Provide the (x, y) coordinate of the cell's center where the given text is located.  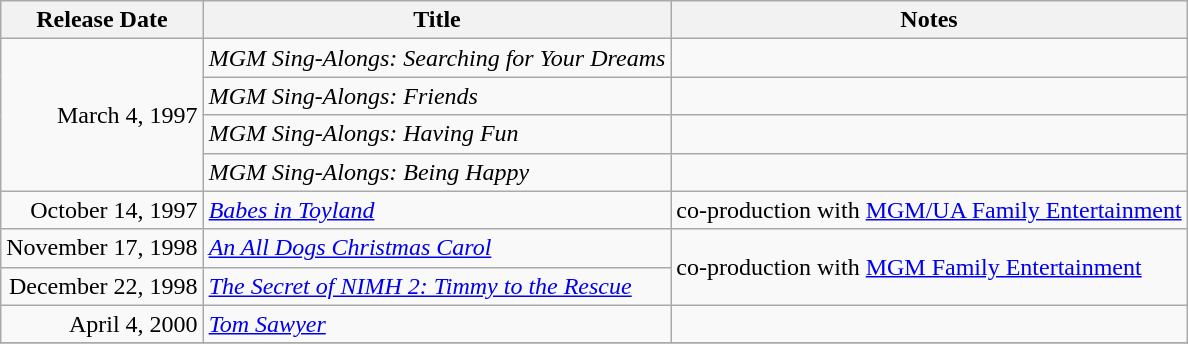
December 22, 1998 (102, 286)
Babes in Toyland (437, 210)
Title (437, 20)
Notes (929, 20)
March 4, 1997 (102, 115)
The Secret of NIMH 2: Timmy to the Rescue (437, 286)
An All Dogs Christmas Carol (437, 248)
co-production with MGM/UA Family Entertainment (929, 210)
MGM Sing-Alongs: Searching for Your Dreams (437, 58)
November 17, 1998 (102, 248)
Tom Sawyer (437, 324)
MGM Sing-Alongs: Being Happy (437, 172)
MGM Sing-Alongs: Friends (437, 96)
MGM Sing-Alongs: Having Fun (437, 134)
October 14, 1997 (102, 210)
April 4, 2000 (102, 324)
Release Date (102, 20)
co-production with MGM Family Entertainment (929, 267)
